Identify which cell holds the provided text, then report its [x, y] central coordinate. 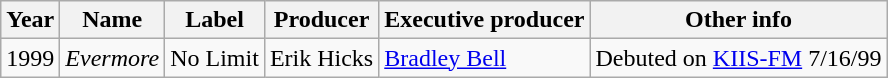
Year [30, 20]
Other info [738, 20]
Debuted on KIIS-FM 7/16/99 [738, 58]
No Limit [215, 58]
Bradley Bell [484, 58]
Label [215, 20]
Producer [321, 20]
1999 [30, 58]
Evermore [112, 58]
Executive producer [484, 20]
Name [112, 20]
Erik Hicks [321, 58]
